Extract the [X, Y] coordinate from the center of the cell holding the provided text.  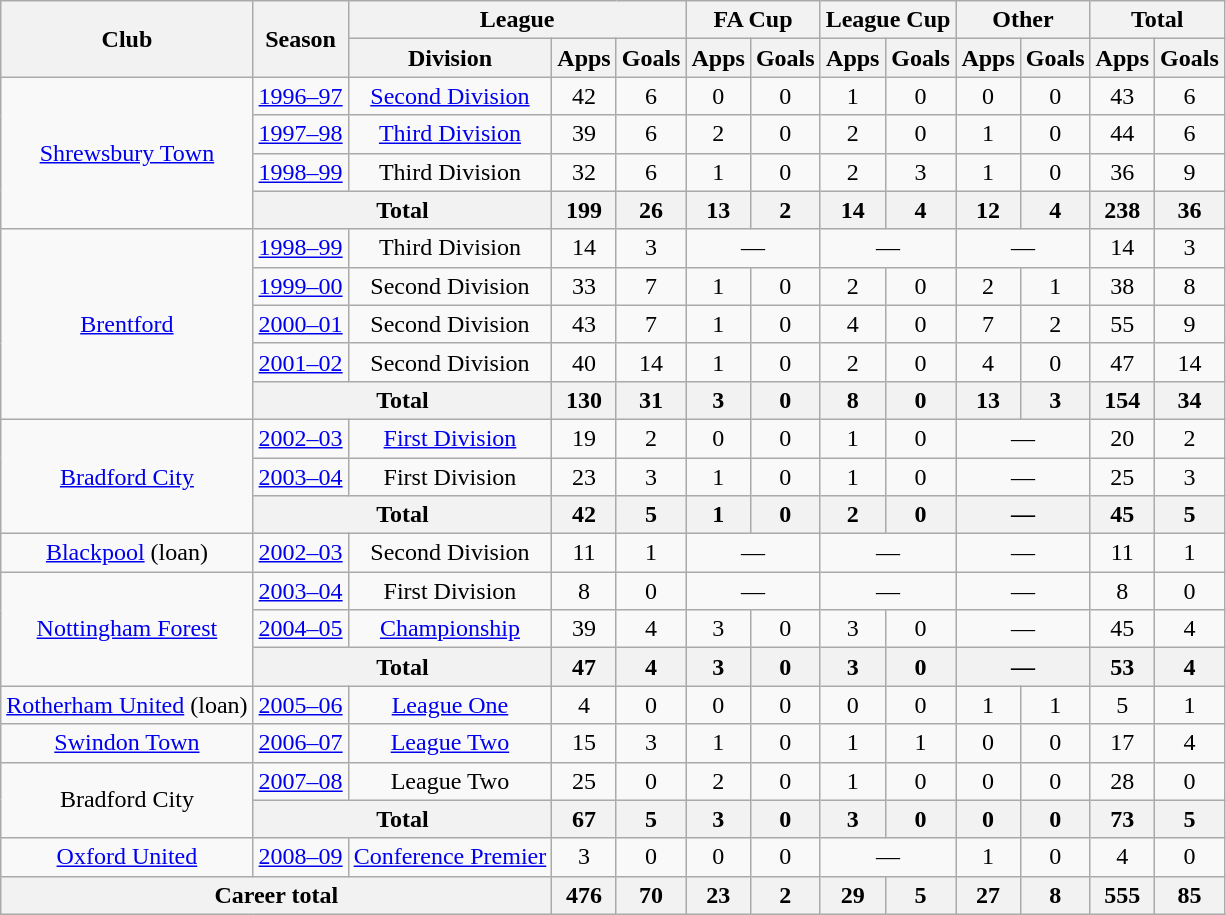
28 [1122, 781]
33 [584, 286]
2005–06 [300, 705]
2006–07 [300, 743]
238 [1122, 210]
53 [1122, 667]
73 [1122, 819]
Conference Premier [450, 857]
Career total [276, 895]
Rotherham United (loan) [127, 705]
Other [1023, 20]
34 [1190, 400]
44 [1122, 134]
67 [584, 819]
154 [1122, 400]
Shrewsbury Town [127, 153]
31 [651, 400]
2008–09 [300, 857]
70 [651, 895]
Division [450, 58]
555 [1122, 895]
38 [1122, 286]
Brentford [127, 324]
League Cup [888, 20]
League One [450, 705]
26 [651, 210]
20 [1122, 438]
27 [988, 895]
2007–08 [300, 781]
2000–01 [300, 324]
2004–05 [300, 629]
2001–02 [300, 362]
199 [584, 210]
FA Cup [753, 20]
55 [1122, 324]
476 [584, 895]
130 [584, 400]
League [517, 20]
32 [584, 172]
15 [584, 743]
12 [988, 210]
85 [1190, 895]
19 [584, 438]
1996–97 [300, 96]
17 [1122, 743]
40 [584, 362]
1999–00 [300, 286]
29 [852, 895]
Nottingham Forest [127, 629]
Championship [450, 629]
Club [127, 39]
1997–98 [300, 134]
Season [300, 39]
Swindon Town [127, 743]
Oxford United [127, 857]
Blackpool (loan) [127, 553]
